Return (X, Y) of the center of cell containing provided text 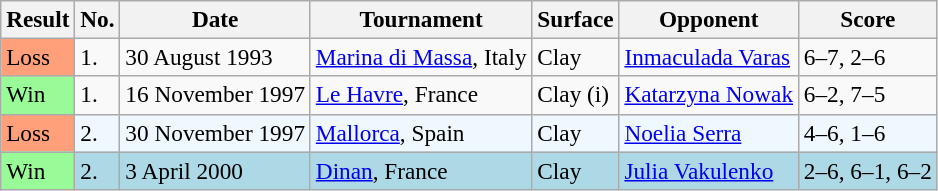
Clay (i) (576, 95)
2–6, 6–1, 6–2 (868, 170)
Inmaculada Varas (708, 57)
Surface (576, 19)
4–6, 1–6 (868, 133)
Result (38, 19)
Noelia Serra (708, 133)
Opponent (708, 19)
Tournament (421, 19)
Mallorca, Spain (421, 133)
30 November 1997 (215, 133)
Dinan, France (421, 170)
3 April 2000 (215, 170)
Katarzyna Nowak (708, 95)
16 November 1997 (215, 95)
Date (215, 19)
Julia Vakulenko (708, 170)
6–2, 7–5 (868, 95)
No. (98, 19)
6–7, 2–6 (868, 57)
30 August 1993 (215, 57)
Marina di Massa, Italy (421, 57)
Le Havre, France (421, 95)
Score (868, 19)
